Return (X, Y) of the center of cell containing provided text 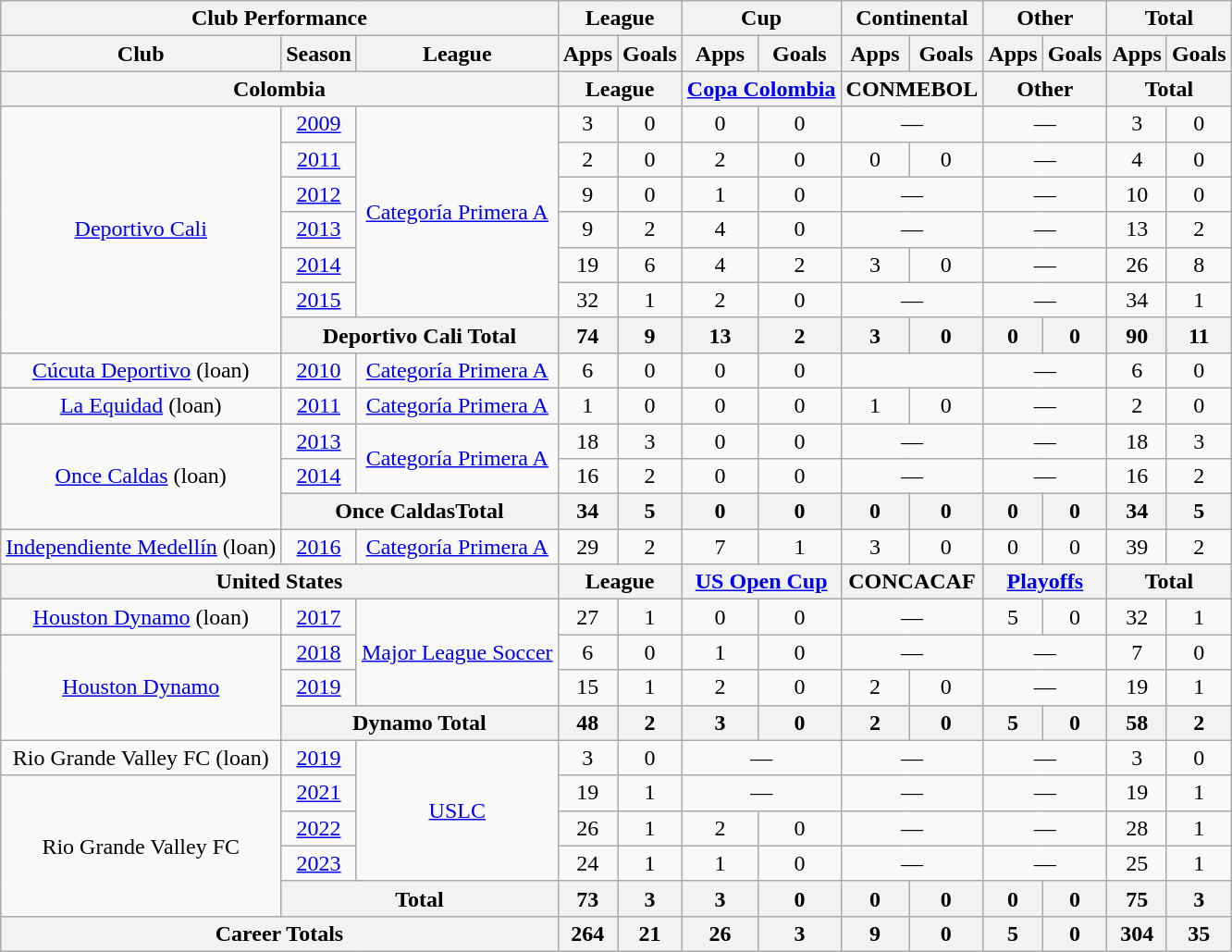
Deportivo Cali (141, 229)
Continental (912, 19)
39 (1137, 547)
28 (1137, 828)
264 (587, 933)
Colombia (279, 89)
Season (319, 54)
Major League Soccer (457, 652)
10 (1137, 194)
Club Performance (279, 19)
74 (587, 335)
35 (1199, 933)
Rio Grande Valley FC (141, 846)
2017 (319, 617)
CONCACAF (912, 582)
US Open Cup (761, 582)
73 (587, 898)
11 (1199, 335)
24 (587, 863)
USLC (457, 810)
CONMEBOL (912, 89)
Copa Colombia (761, 89)
21 (650, 933)
2023 (319, 863)
Cúcuta Deportivo (loan) (141, 370)
2022 (319, 828)
2012 (319, 194)
304 (1137, 933)
27 (587, 617)
Club (141, 54)
Deportivo Cali Total (420, 335)
2009 (319, 124)
La Equidad (loan) (141, 405)
Houston Dynamo (loan) (141, 617)
Playoffs (1045, 582)
Once Caldas (loan) (141, 476)
2016 (319, 547)
Rio Grande Valley FC (loan) (141, 758)
Houston Dynamo (141, 687)
2015 (319, 300)
2010 (319, 370)
25 (1137, 863)
15 (587, 687)
29 (587, 547)
Dynamo Total (420, 723)
58 (1137, 723)
75 (1137, 898)
Independiente Medellín (loan) (141, 547)
United States (279, 582)
Once CaldasTotal (420, 512)
90 (1137, 335)
Cup (761, 19)
Career Totals (279, 933)
48 (587, 723)
2018 (319, 652)
2021 (319, 793)
8 (1199, 265)
